Return the [X, Y] coordinate for the center point of the cell that contains the specified text.  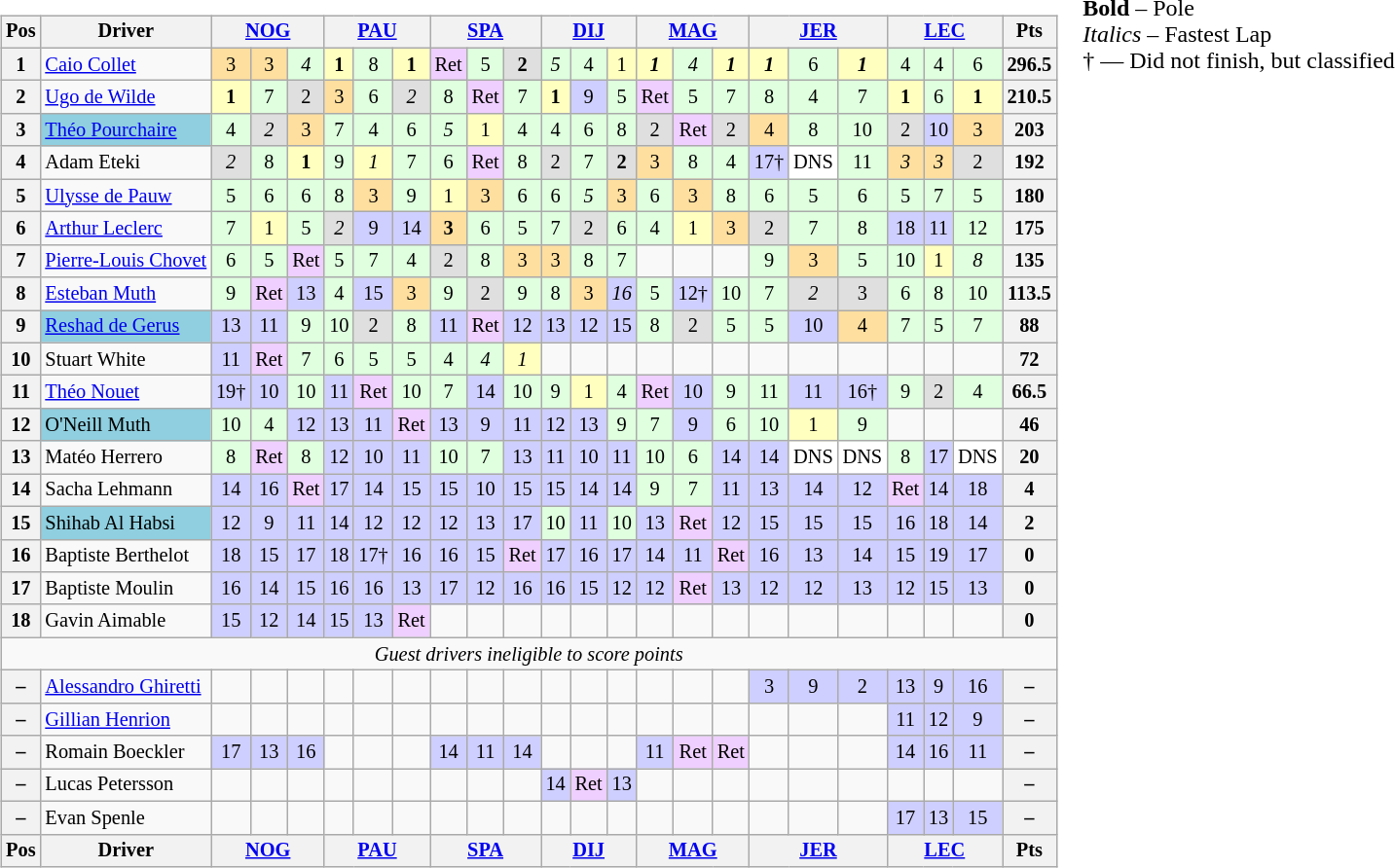
16† [863, 392]
113.5 [1030, 294]
66.5 [1030, 392]
Baptiste Berthelot [126, 556]
O'Neill Muth [126, 425]
19 [938, 556]
Caio Collet [126, 64]
135 [1030, 261]
Baptiste Moulin [126, 589]
19† [231, 392]
192 [1030, 163]
Théo Nouet [126, 392]
Evan Spenle [126, 817]
Gavin Aimable [126, 621]
Ulysse de Pauw [126, 196]
Ugo de Wilde [126, 97]
210.5 [1030, 97]
Gillian Henrion [126, 719]
Shihab Al Habsi [126, 523]
Arthur Leclerc [126, 229]
12† [693, 294]
Théo Pourchaire [126, 130]
Pierre-Louis Chovet [126, 261]
180 [1030, 196]
Reshad de Gerus [126, 327]
Lucas Petersson [126, 785]
296.5 [1030, 64]
Alessandro Ghiretti [126, 687]
88 [1030, 327]
20 [1030, 457]
Esteban Muth [126, 294]
Adam Eteki [126, 163]
72 [1030, 359]
Matéo Herrero [126, 457]
Romain Boeckler [126, 752]
Sacha Lehmann [126, 490]
175 [1030, 229]
203 [1030, 130]
46 [1030, 425]
Stuart White [126, 359]
Guest drivers ineligible to score points [529, 654]
